Detect which cell encompasses the target text, then output its [X, Y] center coordinate. 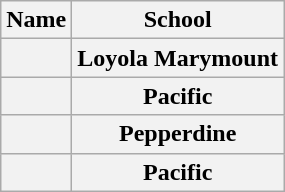
Pepperdine [178, 134]
Name [36, 20]
Loyola Marymount [178, 58]
School [178, 20]
